Identify which cell holds the provided text, then report its (X, Y) central coordinate. 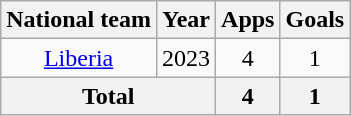
Total (108, 96)
Liberia (79, 58)
Year (186, 20)
Goals (315, 20)
2023 (186, 58)
National team (79, 20)
Apps (248, 20)
